Locate the cell with the specified text and output its [X, Y] center coordinate. 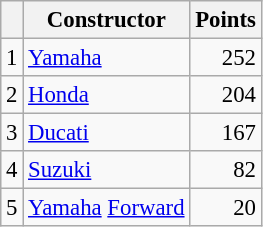
5 [12, 208]
1 [12, 58]
Yamaha [106, 58]
Yamaha Forward [106, 208]
20 [226, 208]
204 [226, 95]
Constructor [106, 20]
3 [12, 133]
252 [226, 58]
Ducati [106, 133]
Points [226, 20]
4 [12, 170]
2 [12, 95]
167 [226, 133]
Suzuki [106, 170]
82 [226, 170]
Honda [106, 95]
